Search for the cell housing the specified text and yield its [x, y] center coordinate. 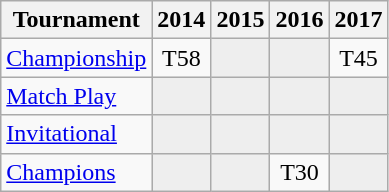
Match Play [76, 96]
Invitational [76, 134]
2015 [240, 20]
Tournament [76, 20]
2017 [358, 20]
T58 [182, 58]
2016 [300, 20]
T30 [300, 172]
2014 [182, 20]
T45 [358, 58]
Championship [76, 58]
Champions [76, 172]
